From the cell containing the given text, extract its center point as [X, Y] coordinate. 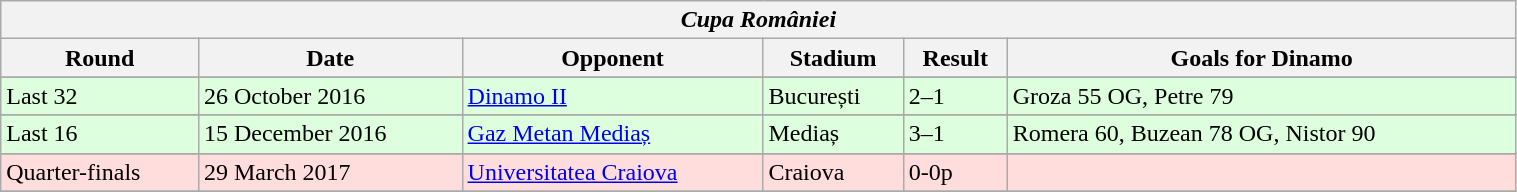
Romera 60, Buzean 78 OG, Nistor 90 [1262, 134]
Opponent [612, 58]
Cupa României [758, 20]
Round [100, 58]
15 December 2016 [330, 134]
Universitatea Craiova [612, 172]
Last 16 [100, 134]
Mediaș [833, 134]
Last 32 [100, 96]
Stadium [833, 58]
2–1 [955, 96]
3–1 [955, 134]
Quarter-finals [100, 172]
București [833, 96]
Craiova [833, 172]
Groza 55 OG, Petre 79 [1262, 96]
Result [955, 58]
0-0p [955, 172]
Gaz Metan Mediaș [612, 134]
Date [330, 58]
26 October 2016 [330, 96]
Dinamo II [612, 96]
29 March 2017 [330, 172]
Goals for Dinamo [1262, 58]
